Extract the (x, y) coordinate from the center of the cell holding the provided text.  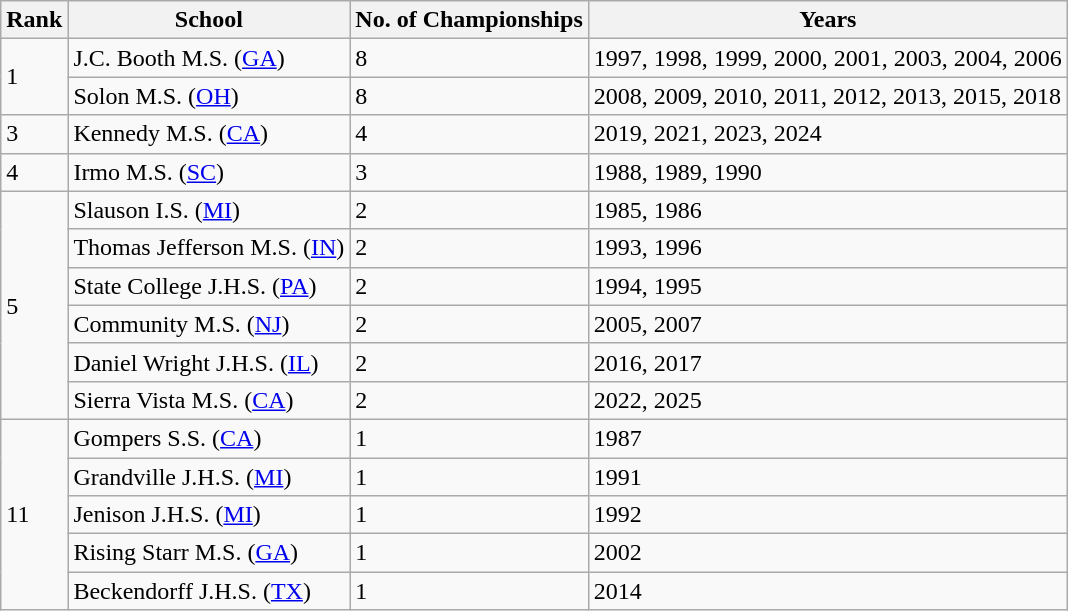
Slauson I.S. (MI) (209, 210)
2014 (828, 591)
Sierra Vista M.S. (CA) (209, 400)
1988, 1989, 1990 (828, 172)
1993, 1996 (828, 248)
Gompers S.S. (CA) (209, 438)
11 (34, 514)
Rising Starr M.S. (GA) (209, 553)
1987 (828, 438)
2005, 2007 (828, 324)
Community M.S. (NJ) (209, 324)
Kennedy M.S. (CA) (209, 134)
Grandville J.H.S. (MI) (209, 477)
1994, 1995 (828, 286)
1985, 1986 (828, 210)
2019, 2021, 2023, 2024 (828, 134)
Thomas Jefferson M.S. (IN) (209, 248)
Jenison J.H.S. (MI) (209, 515)
2008, 2009, 2010, 2011, 2012, 2013, 2015, 2018 (828, 96)
1992 (828, 515)
2022, 2025 (828, 400)
Rank (34, 20)
5 (34, 305)
Beckendorff J.H.S. (TX) (209, 591)
No. of Championships (469, 20)
Solon M.S. (OH) (209, 96)
State College J.H.S. (PA) (209, 286)
Irmo M.S. (SC) (209, 172)
1997, 1998, 1999, 2000, 2001, 2003, 2004, 2006 (828, 58)
2016, 2017 (828, 362)
J.C. Booth M.S. (GA) (209, 58)
1991 (828, 477)
2002 (828, 553)
Years (828, 20)
School (209, 20)
Daniel Wright J.H.S. (IL) (209, 362)
